Return (X, Y) of the center of cell containing provided text 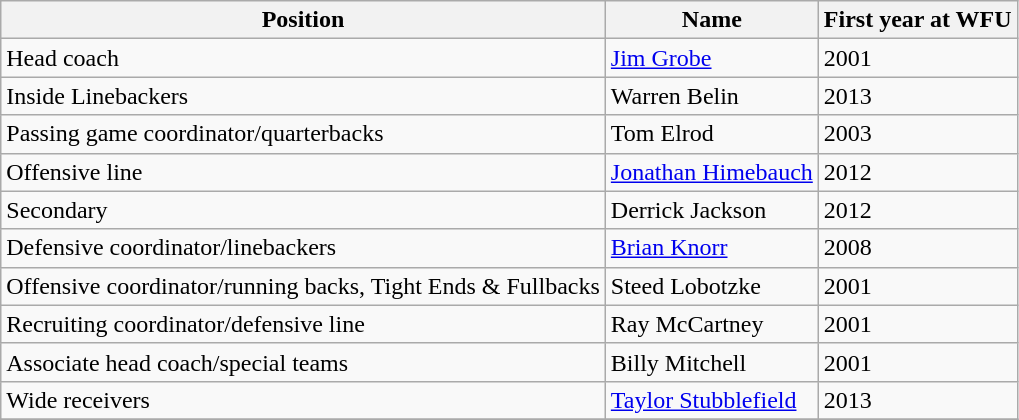
Recruiting coordinator/defensive line (304, 324)
Warren Belin (712, 96)
Wide receivers (304, 400)
Taylor Stubblefield (712, 400)
Derrick Jackson (712, 210)
Ray McCartney (712, 324)
2003 (918, 134)
Steed Lobotzke (712, 286)
Brian Knorr (712, 248)
First year at WFU (918, 20)
Tom Elrod (712, 134)
Billy Mitchell (712, 362)
Inside Linebackers (304, 96)
Associate head coach/special teams (304, 362)
Jonathan Himebauch (712, 172)
Position (304, 20)
Secondary (304, 210)
Name (712, 20)
Passing game coordinator/quarterbacks (304, 134)
Head coach (304, 58)
Defensive coordinator/linebackers (304, 248)
Jim Grobe (712, 58)
Offensive line (304, 172)
Offensive coordinator/running backs, Tight Ends & Fullbacks (304, 286)
2008 (918, 248)
